Pinpoint the cell where the given text exists, returning its (X, Y) midpoint coordinate. 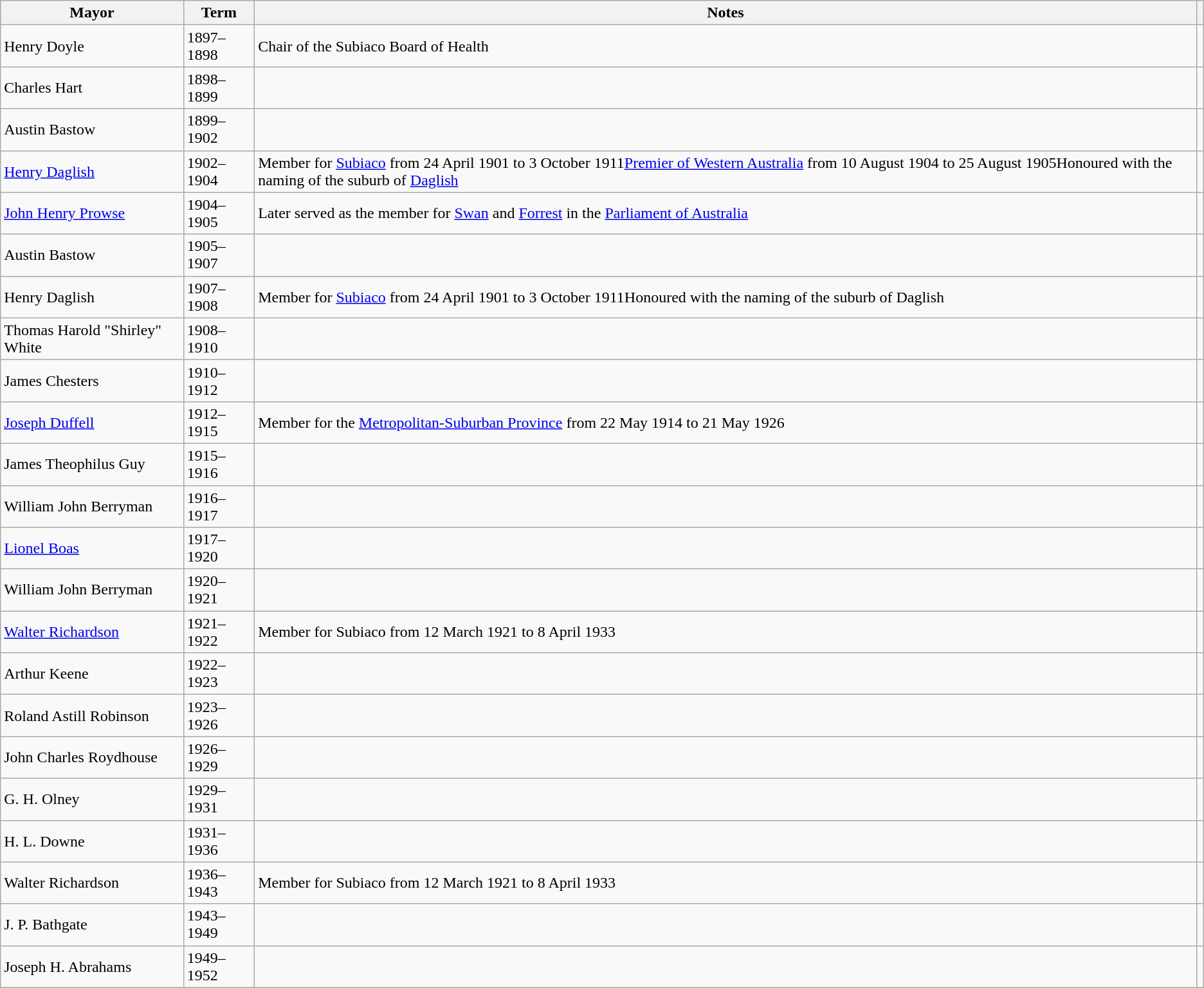
1931–1936 (219, 841)
1899–1902 (219, 130)
1943–1949 (219, 925)
Arthur Keene (92, 674)
Mayor (92, 13)
Term (219, 13)
Henry Doyle (92, 46)
Lionel Boas (92, 548)
1905–1907 (219, 255)
Member for the Metropolitan-Suburban Province from 22 May 1914 to 21 May 1926 (725, 422)
1908–1910 (219, 338)
Joseph H. Abrahams (92, 966)
H. L. Downe (92, 841)
1910–1912 (219, 381)
John Henry Prowse (92, 214)
1904–1905 (219, 214)
1923–1926 (219, 715)
Notes (725, 13)
1926–1929 (219, 758)
1929–1931 (219, 799)
1922–1923 (219, 674)
1912–1915 (219, 422)
J. P. Bathgate (92, 925)
1920–1921 (219, 590)
1936–1943 (219, 883)
Chair of the Subiaco Board of Health (725, 46)
James Theophilus Guy (92, 464)
Roland Astill Robinson (92, 715)
1898–1899 (219, 87)
Charles Hart (92, 87)
1916–1917 (219, 506)
1917–1920 (219, 548)
1907–1908 (219, 297)
Thomas Harold "Shirley" White (92, 338)
G. H. Olney (92, 799)
Joseph Duffell (92, 422)
1915–1916 (219, 464)
James Chesters (92, 381)
1897–1898 (219, 46)
John Charles Roydhouse (92, 758)
1902–1904 (219, 171)
Later served as the member for Swan and Forrest in the Parliament of Australia (725, 214)
1949–1952 (219, 966)
1921–1922 (219, 632)
Member for Subiaco from 24 April 1901 to 3 October 1911Honoured with the naming of the suburb of Daglish (725, 297)
